Identify which cell holds the provided text, then report its [X, Y] central coordinate. 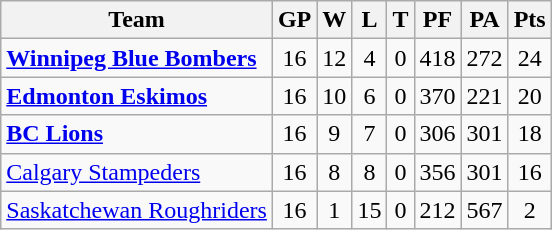
Edmonton Eskimos [137, 96]
10 [334, 96]
6 [370, 96]
1 [334, 210]
9 [334, 134]
T [400, 20]
L [370, 20]
567 [484, 210]
Winnipeg Blue Bombers [137, 58]
W [334, 20]
BC Lions [137, 134]
4 [370, 58]
356 [438, 172]
306 [438, 134]
Calgary Stampeders [137, 172]
Pts [530, 20]
212 [438, 210]
Team [137, 20]
272 [484, 58]
370 [438, 96]
2 [530, 210]
15 [370, 210]
12 [334, 58]
418 [438, 58]
PF [438, 20]
24 [530, 58]
18 [530, 134]
20 [530, 96]
221 [484, 96]
GP [294, 20]
7 [370, 134]
Saskatchewan Roughriders [137, 210]
PA [484, 20]
